Identify which cell holds the provided text, then report its (x, y) central coordinate. 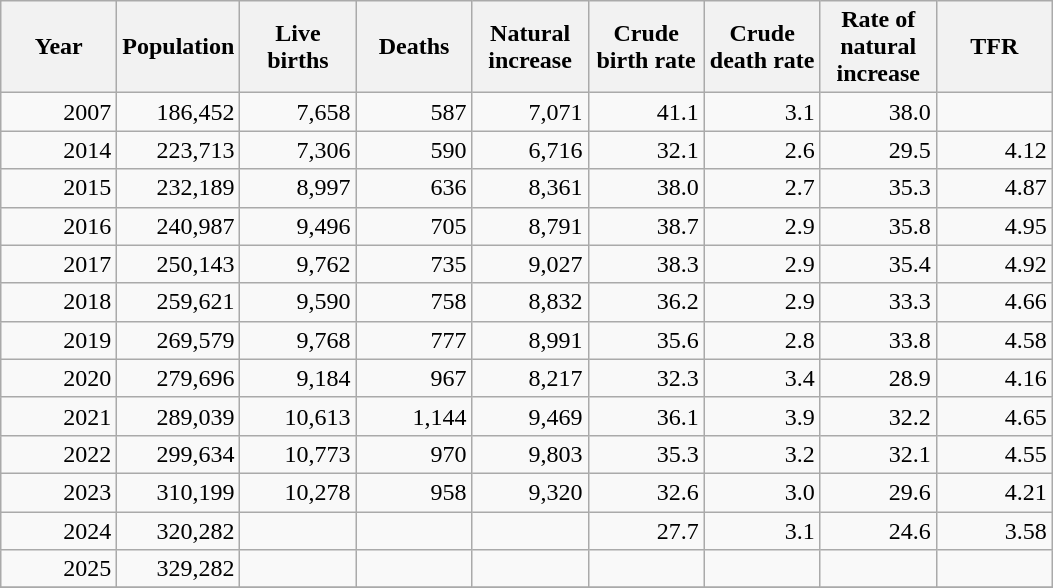
36.2 (646, 302)
Natural increase (530, 47)
38.7 (646, 226)
240,987 (178, 226)
4.92 (994, 264)
8,361 (530, 188)
32.2 (878, 416)
2017 (59, 264)
9,027 (530, 264)
2016 (59, 226)
186,452 (178, 112)
9,496 (298, 226)
4.58 (994, 340)
2020 (59, 378)
2018 (59, 302)
27.7 (646, 531)
3.0 (762, 492)
299,634 (178, 454)
2021 (59, 416)
36.1 (646, 416)
2.6 (762, 150)
777 (414, 340)
310,199 (178, 492)
Live births (298, 47)
35.8 (878, 226)
3.9 (762, 416)
10,278 (298, 492)
636 (414, 188)
33.3 (878, 302)
35.6 (646, 340)
10,773 (298, 454)
3.4 (762, 378)
Crude death rate (762, 47)
35.4 (878, 264)
590 (414, 150)
232,189 (178, 188)
2019 (59, 340)
28.9 (878, 378)
8,991 (530, 340)
4.12 (994, 150)
29.5 (878, 150)
32.3 (646, 378)
38.3 (646, 264)
2014 (59, 150)
958 (414, 492)
967 (414, 378)
279,696 (178, 378)
758 (414, 302)
250,143 (178, 264)
2.7 (762, 188)
24.6 (878, 531)
329,282 (178, 569)
259,621 (178, 302)
10,613 (298, 416)
9,762 (298, 264)
4.66 (994, 302)
4.87 (994, 188)
2023 (59, 492)
2025 (59, 569)
289,039 (178, 416)
Rate of natural increase (878, 47)
705 (414, 226)
33.8 (878, 340)
9,590 (298, 302)
Crude birth rate (646, 47)
2.8 (762, 340)
9,184 (298, 378)
2015 (59, 188)
320,282 (178, 531)
8,832 (530, 302)
Deaths (414, 47)
9,469 (530, 416)
735 (414, 264)
8,791 (530, 226)
8,217 (530, 378)
Year (59, 47)
7,071 (530, 112)
269,579 (178, 340)
Population (178, 47)
41.1 (646, 112)
2022 (59, 454)
TFR (994, 47)
2024 (59, 531)
29.6 (878, 492)
9,320 (530, 492)
223,713 (178, 150)
6,716 (530, 150)
9,768 (298, 340)
4.55 (994, 454)
4.65 (994, 416)
7,658 (298, 112)
970 (414, 454)
9,803 (530, 454)
1,144 (414, 416)
7,306 (298, 150)
4.95 (994, 226)
3.58 (994, 531)
2007 (59, 112)
4.21 (994, 492)
3.2 (762, 454)
8,997 (298, 188)
4.16 (994, 378)
32.6 (646, 492)
587 (414, 112)
